Search for the cell housing the specified text and yield its [X, Y] center coordinate. 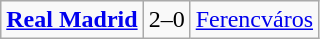
Ferencváros [254, 20]
Real Madrid [72, 20]
2–0 [166, 20]
